Detect which cell encompasses the target text, then output its [x, y] center coordinate. 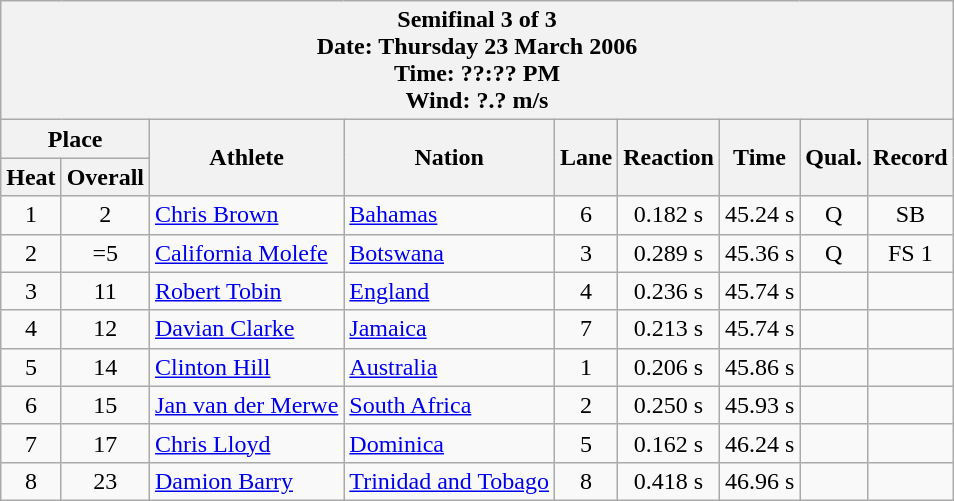
0.418 s [669, 481]
Chris Lloyd [247, 443]
46.24 s [759, 443]
23 [105, 481]
Australia [450, 367]
Bahamas [450, 215]
Robert Tobin [247, 291]
0.250 s [669, 405]
Dominica [450, 443]
Nation [450, 158]
Jan van der Merwe [247, 405]
Damion Barry [247, 481]
California Molefe [247, 253]
14 [105, 367]
Chris Brown [247, 215]
46.96 s [759, 481]
Heat [31, 177]
0.213 s [669, 329]
Lane [586, 158]
0.236 s [669, 291]
SB [911, 215]
England [450, 291]
Davian Clarke [247, 329]
45.24 s [759, 215]
Jamaica [450, 329]
45.36 s [759, 253]
11 [105, 291]
0.182 s [669, 215]
Qual. [834, 158]
Semifinal 3 of 3 Date: Thursday 23 March 2006 Time: ??:?? PM Wind: ?.? m/s [477, 60]
0.162 s [669, 443]
Place [76, 139]
Clinton Hill [247, 367]
Reaction [669, 158]
Trinidad and Tobago [450, 481]
Record [911, 158]
Athlete [247, 158]
45.93 s [759, 405]
45.86 s [759, 367]
South Africa [450, 405]
0.289 s [669, 253]
0.206 s [669, 367]
FS 1 [911, 253]
=5 [105, 253]
Time [759, 158]
15 [105, 405]
Botswana [450, 253]
12 [105, 329]
Overall [105, 177]
17 [105, 443]
